From the cell containing the given text, extract its center point as [X, Y] coordinate. 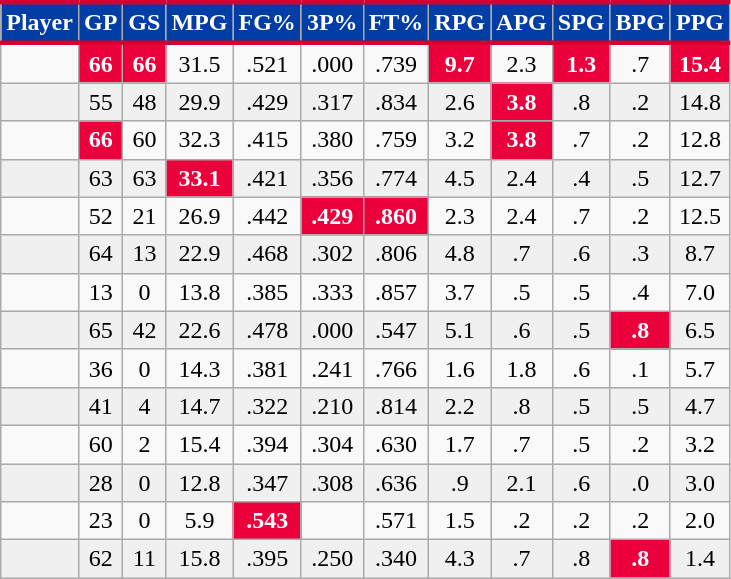
.250 [332, 559]
RPG [460, 22]
2 [144, 444]
.302 [332, 254]
4.7 [700, 406]
1.5 [460, 521]
1.3 [581, 63]
36 [100, 368]
.860 [396, 216]
5.1 [460, 330]
.759 [396, 140]
2.1 [522, 483]
1.6 [460, 368]
APG [522, 22]
29.9 [200, 102]
4.8 [460, 254]
26.9 [200, 216]
.9 [460, 483]
2.2 [460, 406]
13.8 [200, 292]
.210 [332, 406]
.442 [267, 216]
.630 [396, 444]
4.5 [460, 178]
.0 [640, 483]
.766 [396, 368]
15.8 [200, 559]
42 [144, 330]
7.0 [700, 292]
.395 [267, 559]
.333 [332, 292]
.857 [396, 292]
.468 [267, 254]
41 [100, 406]
.739 [396, 63]
.543 [267, 521]
33.1 [200, 178]
1.4 [700, 559]
12.7 [700, 178]
Player [40, 22]
22.9 [200, 254]
14.3 [200, 368]
1.8 [522, 368]
9.7 [460, 63]
48 [144, 102]
.356 [332, 178]
.521 [267, 63]
.415 [267, 140]
14.8 [700, 102]
14.7 [200, 406]
3.7 [460, 292]
2.6 [460, 102]
.636 [396, 483]
5.9 [200, 521]
.304 [332, 444]
.478 [267, 330]
3.0 [700, 483]
1.7 [460, 444]
BPG [640, 22]
6.5 [700, 330]
FT% [396, 22]
.381 [267, 368]
.774 [396, 178]
28 [100, 483]
22.6 [200, 330]
.347 [267, 483]
.380 [332, 140]
MPG [200, 22]
62 [100, 559]
.340 [396, 559]
12.5 [700, 216]
.814 [396, 406]
4 [144, 406]
GS [144, 22]
FG% [267, 22]
GP [100, 22]
.317 [332, 102]
52 [100, 216]
55 [100, 102]
PPG [700, 22]
.241 [332, 368]
8.7 [700, 254]
.394 [267, 444]
64 [100, 254]
.322 [267, 406]
31.5 [200, 63]
.3 [640, 254]
4.3 [460, 559]
.834 [396, 102]
2.0 [700, 521]
65 [100, 330]
5.7 [700, 368]
3P% [332, 22]
11 [144, 559]
.385 [267, 292]
.421 [267, 178]
23 [100, 521]
.308 [332, 483]
.806 [396, 254]
.547 [396, 330]
21 [144, 216]
.571 [396, 521]
32.3 [200, 140]
.1 [640, 368]
SPG [581, 22]
